Find where the given text appears and provide that cell's center as (x, y) coordinate. 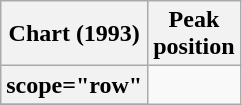
Chart (1993) (74, 34)
Peakposition (194, 34)
scope="row" (74, 85)
